Extract the [x, y] coordinate from the center of the cell holding the provided text.  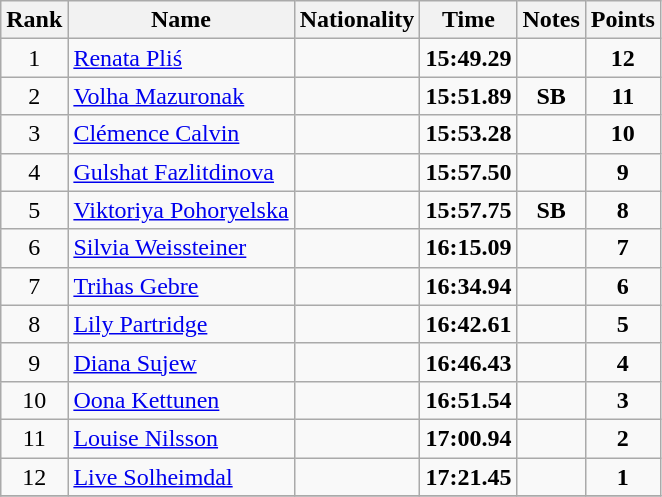
Live Solheimdal [181, 477]
16:46.43 [468, 362]
15:53.28 [468, 134]
Rank [34, 20]
Trihas Gebre [181, 286]
15:57.75 [468, 210]
Time [468, 20]
Renata Pliś [181, 58]
Louise Nilsson [181, 438]
15:49.29 [468, 58]
Lily Partridge [181, 324]
Notes [551, 20]
Gulshat Fazlitdinova [181, 172]
Volha Mazuronak [181, 96]
17:21.45 [468, 477]
16:42.61 [468, 324]
Name [181, 20]
Silvia Weissteiner [181, 248]
17:00.94 [468, 438]
16:51.54 [468, 400]
16:15.09 [468, 248]
15:51.89 [468, 96]
Oona Kettunen [181, 400]
Diana Sujew [181, 362]
16:34.94 [468, 286]
15:57.50 [468, 172]
Clémence Calvin [181, 134]
Points [622, 20]
Viktoriya Pohoryelska [181, 210]
Nationality [357, 20]
